For the text-containing cell, return its midpoint in [X, Y] coordinate format. 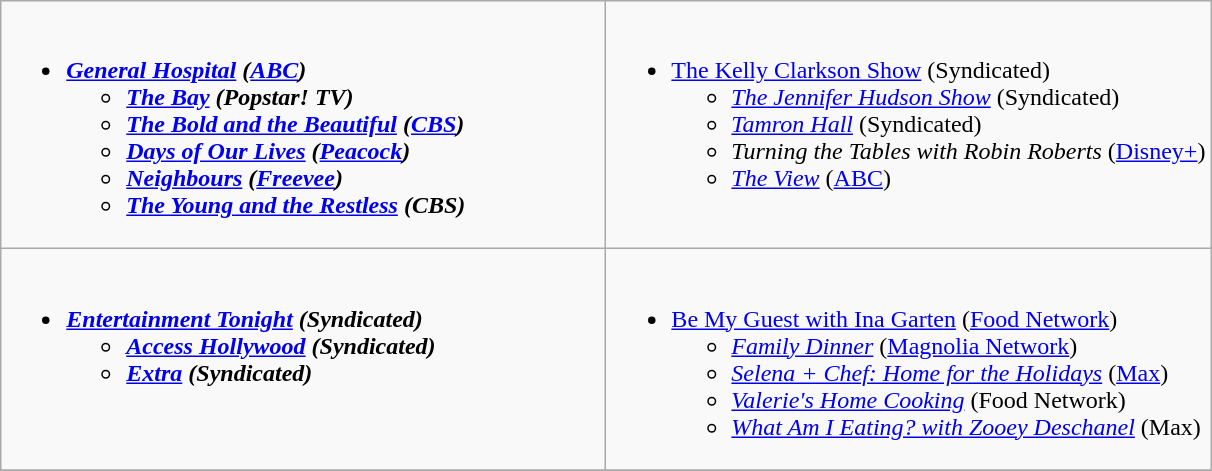
Entertainment Tonight (Syndicated)Access Hollywood (Syndicated)Extra (Syndicated) [304, 360]
